For the text-containing cell, return its midpoint in (X, Y) coordinate format. 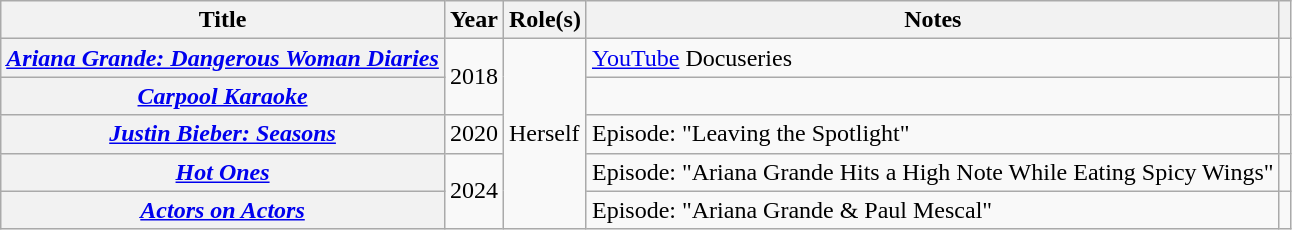
Title (223, 20)
Episode: "Leaving the Spotlight" (932, 134)
Ariana Grande: Dangerous Woman Diaries (223, 58)
Carpool Karaoke (223, 96)
Notes (932, 20)
Hot Ones (223, 172)
Actors on Actors (223, 210)
2018 (474, 77)
Role(s) (544, 20)
2020 (474, 134)
Justin Bieber: Seasons (223, 134)
YouTube Docuseries (932, 58)
Year (474, 20)
Episode: "Ariana Grande Hits a High Note While Eating Spicy Wings" (932, 172)
Episode: "Ariana Grande & Paul Mescal" (932, 210)
Herself (544, 134)
2024 (474, 191)
